Return the (x, y) coordinate for the center point of the cell that contains the specified text.  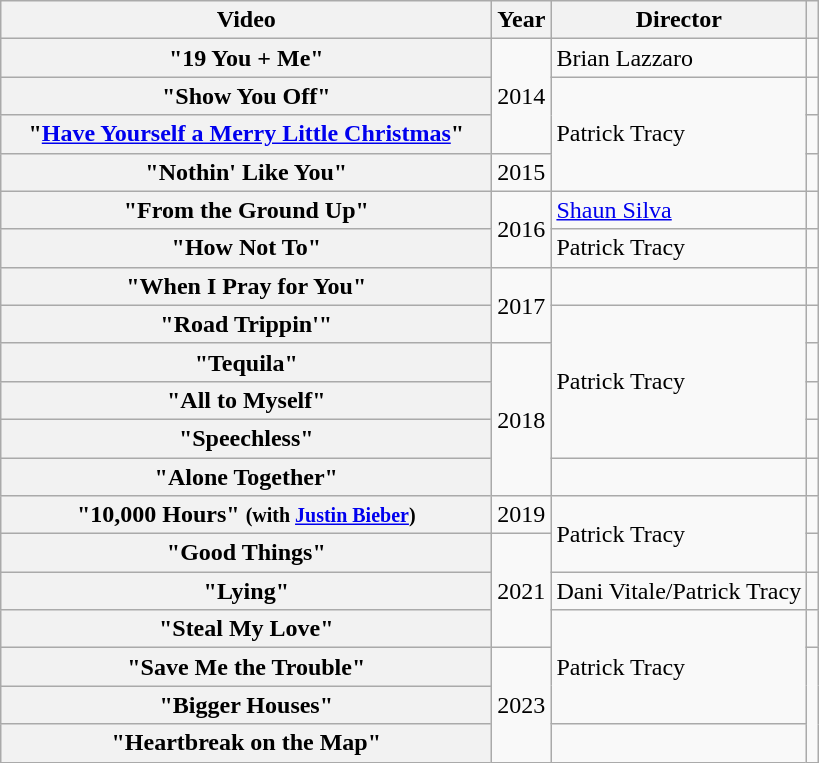
"Save Me the Trouble" (246, 667)
"Speechless" (246, 438)
2014 (522, 96)
"19 You + Me" (246, 58)
Year (522, 20)
"Alone Together" (246, 477)
"Tequila" (246, 362)
"Lying" (246, 591)
Video (246, 20)
"Heartbreak on the Map" (246, 743)
Director (679, 20)
"Nothin' Like You" (246, 172)
"Show You Off" (246, 96)
2015 (522, 172)
2023 (522, 705)
"How Not To" (246, 248)
2018 (522, 419)
"All to Myself" (246, 400)
Shaun Silva (679, 210)
"From the Ground Up" (246, 210)
2021 (522, 591)
"Steal My Love" (246, 629)
"Good Things" (246, 553)
2016 (522, 229)
"10,000 Hours" (with Justin Bieber) (246, 515)
"When I Pray for You" (246, 286)
Brian Lazzaro (679, 58)
"Bigger Houses" (246, 705)
Dani Vitale/Patrick Tracy (679, 591)
2017 (522, 305)
2019 (522, 515)
"Have Yourself a Merry Little Christmas" (246, 134)
"Road Trippin'" (246, 324)
